Scan for the cell matching the given text and deliver its [x, y] coordinate at center. 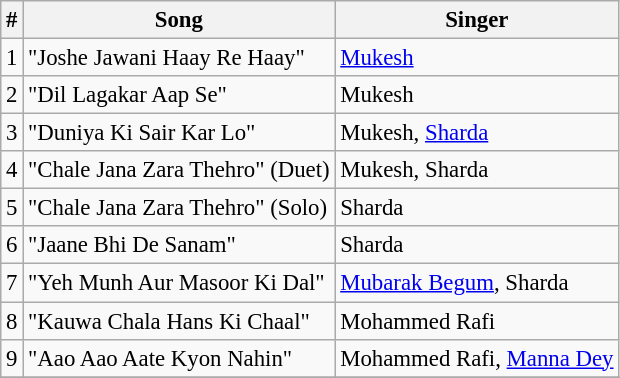
7 [12, 283]
5 [12, 208]
"Yeh Munh Aur Masoor Ki Dal" [179, 283]
"Chale Jana Zara Thehro" (Solo) [179, 208]
Singer [477, 20]
2 [12, 95]
# [12, 20]
"Duniya Ki Sair Kar Lo" [179, 133]
8 [12, 321]
6 [12, 245]
3 [12, 133]
"Jaane Bhi De Sanam" [179, 245]
4 [12, 170]
Song [179, 20]
"Joshe Jawani Haay Re Haay" [179, 58]
Mubarak Begum, Sharda [477, 283]
Mohammed Rafi, Manna Dey [477, 358]
"Aao Aao Aate Kyon Nahin" [179, 358]
1 [12, 58]
"Chale Jana Zara Thehro" (Duet) [179, 170]
"Dil Lagakar Aap Se" [179, 95]
9 [12, 358]
Mohammed Rafi [477, 321]
"Kauwa Chala Hans Ki Chaal" [179, 321]
